Capture the cell that displays the provided text and extract its (X, Y) central coordinate. 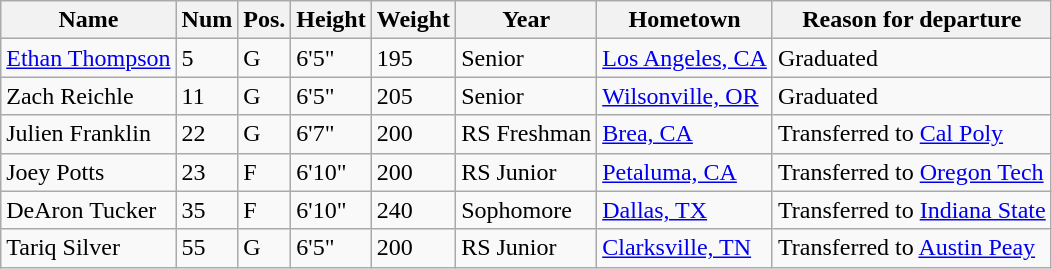
205 (413, 96)
Dallas, TX (685, 210)
Weight (413, 20)
Pos. (264, 20)
Num (207, 20)
Ethan Thompson (88, 58)
Joey Potts (88, 172)
Height (331, 20)
Brea, CA (685, 134)
Sophomore (526, 210)
Los Angeles, CA (685, 58)
Transferred to Indiana State (912, 210)
RS Freshman (526, 134)
Petaluma, CA (685, 172)
Name (88, 20)
Zach Reichle (88, 96)
Tariq Silver (88, 248)
5 (207, 58)
11 (207, 96)
Clarksville, TN (685, 248)
55 (207, 248)
Reason for departure (912, 20)
Transferred to Oregon Tech (912, 172)
Transferred to Austin Peay (912, 248)
23 (207, 172)
Year (526, 20)
240 (413, 210)
Hometown (685, 20)
6'7" (331, 134)
Julien Franklin (88, 134)
Transferred to Cal Poly (912, 134)
Wilsonville, OR (685, 96)
195 (413, 58)
DeAron Tucker (88, 210)
22 (207, 134)
35 (207, 210)
